Identify which cell holds the provided text, then report its [X, Y] central coordinate. 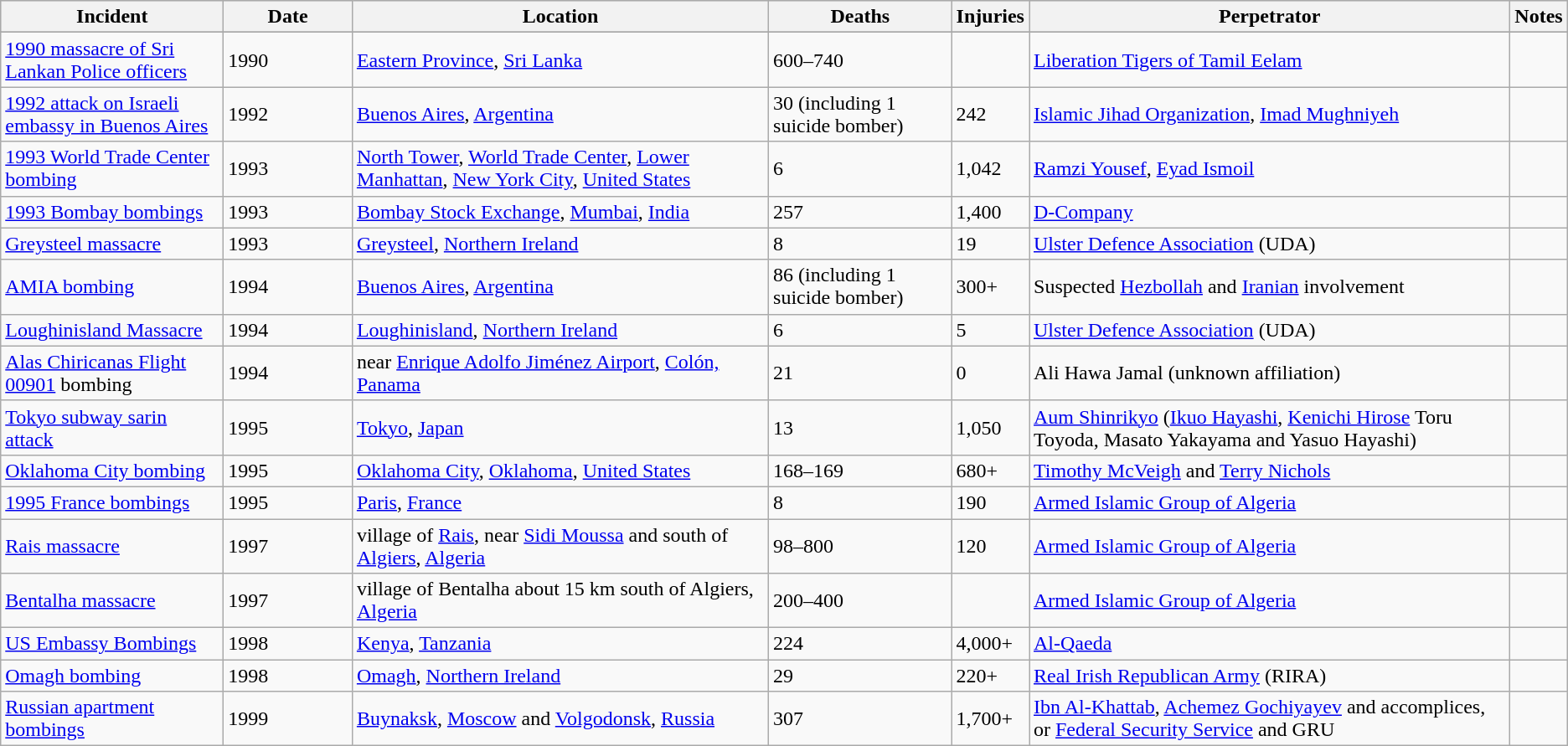
Ramzi Yousef, Eyad Ismoil [1269, 169]
Real Irish Republican Army (RIRA) [1269, 676]
Aum Shinrikyo (Ikuo Hayashi, Kenichi Hirose Toru Toyoda, Masato Yakayama and Yasuo Hayashi) [1269, 427]
Greysteel massacre [112, 244]
Incident [112, 17]
98–800 [861, 546]
Liberation Tigers of Tamil Eelam [1269, 60]
Ibn Al-Khattab, Achemez Gochiyayev and accomplices, or Federal Security Service and GRU [1269, 718]
North Tower, World Trade Center, Lower Manhattan, New York City, United States [560, 169]
Oklahoma City, Oklahoma, United States [560, 471]
Greysteel, Northern Ireland [560, 244]
1,400 [990, 212]
224 [861, 644]
Rais massacre [112, 546]
Timothy McVeigh and Terry Nichols [1269, 471]
Buynaksk, Moscow and Volgodonsk, Russia [560, 718]
Bentalha massacre [112, 601]
Date [288, 17]
1990 [288, 60]
19 [990, 244]
257 [861, 212]
US Embassy Bombings [112, 644]
1992 attack on Israeli embassy in Buenos Aires [112, 114]
0 [990, 373]
Perpetrator [1269, 17]
AMIA bombing [112, 286]
Paris, France [560, 502]
220+ [990, 676]
Loughinisland Massacre [112, 330]
300+ [990, 286]
120 [990, 546]
1993 Bombay bombings [112, 212]
29 [861, 676]
Omagh, Northern Ireland [560, 676]
near Enrique Adolfo Jiménez Airport, Colón, Panama [560, 373]
307 [861, 718]
Russian apartment bombings [112, 718]
4,000+ [990, 644]
1990 massacre of Sri Lankan Police officers [112, 60]
30 (including 1 suicide bomber) [861, 114]
Alas Chiricanas Flight 00901 bombing [112, 373]
Tokyo subway sarin attack [112, 427]
1,050 [990, 427]
680+ [990, 471]
Eastern Province, Sri Lanka [560, 60]
village of Rais, near Sidi Moussa and south of Algiers, Algeria [560, 546]
1,042 [990, 169]
600–740 [861, 60]
Tokyo, Japan [560, 427]
86 (including 1 suicide bomber) [861, 286]
13 [861, 427]
200–400 [861, 601]
Oklahoma City bombing [112, 471]
Ali Hawa Jamal (unknown affiliation) [1269, 373]
village of Bentalha about 15 km south of Algiers, Algeria [560, 601]
Islamic Jihad Organization, Imad Mughniyeh [1269, 114]
1992 [288, 114]
Injuries [990, 17]
1999 [288, 718]
Loughinisland, Northern Ireland [560, 330]
190 [990, 502]
1995 France bombings [112, 502]
5 [990, 330]
Suspected Hezbollah and Iranian involvement [1269, 286]
168–169 [861, 471]
D-Company [1269, 212]
Location [560, 17]
Al-Qaeda [1269, 644]
Notes [1539, 17]
242 [990, 114]
Kenya, Tanzania [560, 644]
Omagh bombing [112, 676]
1,700+ [990, 718]
Bombay Stock Exchange, Mumbai, India [560, 212]
21 [861, 373]
Deaths [861, 17]
1993 World Trade Center bombing [112, 169]
